Output the (X, Y) coordinate of the center of the cell containing the given text.  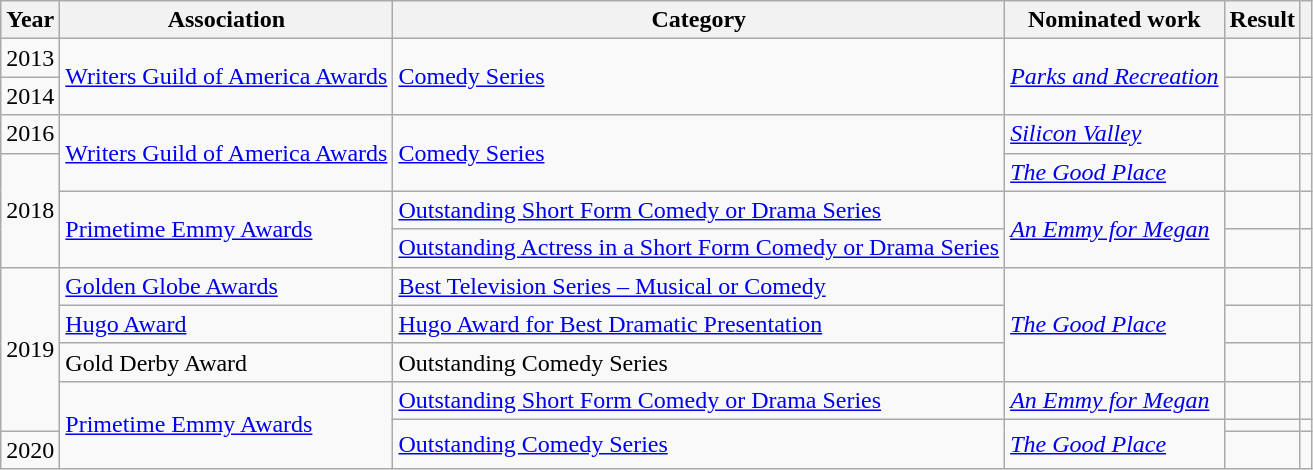
2020 (30, 449)
Result (1262, 20)
Golden Globe Awards (226, 286)
Parks and Recreation (1114, 77)
2016 (30, 134)
Gold Derby Award (226, 362)
Year (30, 20)
2014 (30, 96)
Category (699, 20)
Silicon Valley (1114, 134)
Nominated work (1114, 20)
Best Television Series – Musical or Comedy (699, 286)
2018 (30, 210)
Hugo Award for Best Dramatic Presentation (699, 324)
2019 (30, 348)
Outstanding Actress in a Short Form Comedy or Drama Series (699, 248)
Hugo Award (226, 324)
2013 (30, 58)
Association (226, 20)
